For the text-containing cell, return its midpoint in (X, Y) coordinate format. 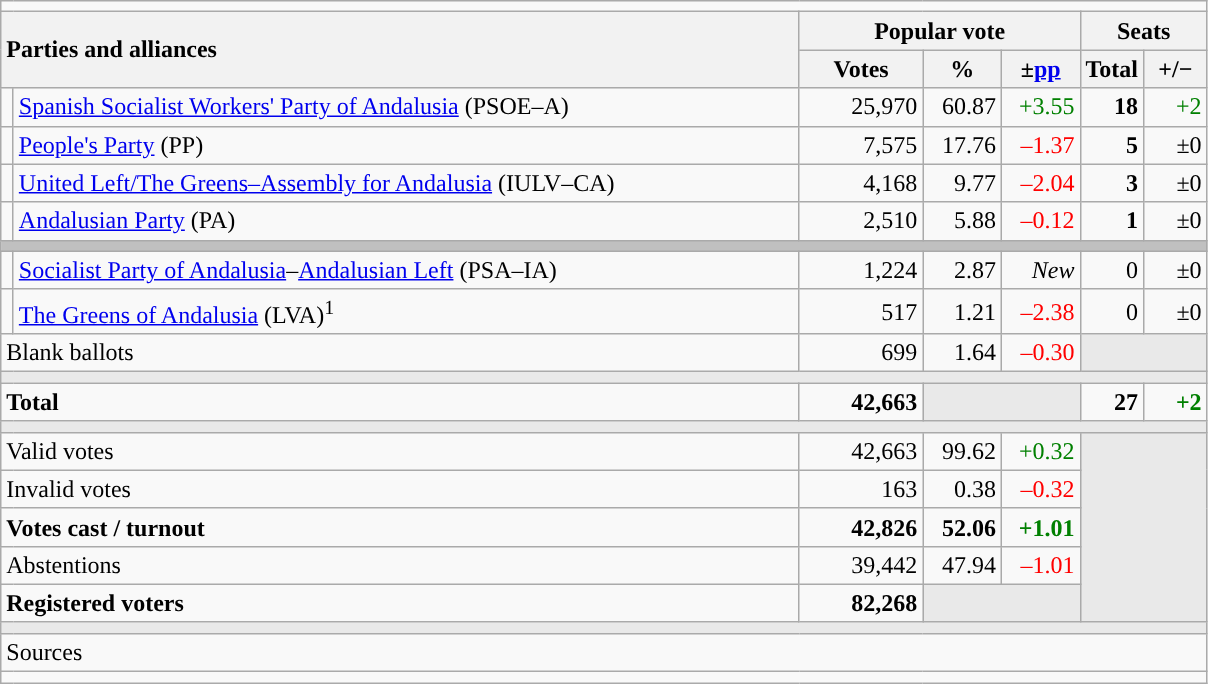
Blank ballots (400, 353)
1.21 (962, 312)
+/− (1176, 69)
27 (1112, 402)
–1.37 (1040, 145)
–0.30 (1040, 353)
–0.32 (1040, 489)
7,575 (861, 145)
+3.55 (1040, 107)
1 (1112, 221)
42,826 (861, 527)
Seats (1144, 31)
163 (861, 489)
–1.01 (1040, 565)
517 (861, 312)
18 (1112, 107)
Registered voters (400, 603)
47.94 (962, 565)
Socialist Party of Andalusia–Andalusian Left (PSA–IA) (406, 270)
People's Party (PP) (406, 145)
1.64 (962, 353)
% (962, 69)
United Left/The Greens–Assembly for Andalusia (IULV–CA) (406, 183)
1,224 (861, 270)
4,168 (861, 183)
±pp (1040, 69)
Spanish Socialist Workers' Party of Andalusia (PSOE–A) (406, 107)
5 (1112, 145)
0.38 (962, 489)
99.62 (962, 451)
82,268 (861, 603)
2,510 (861, 221)
Invalid votes (400, 489)
Valid votes (400, 451)
Sources (604, 652)
Abstentions (400, 565)
Popular vote (940, 31)
Votes cast / turnout (400, 527)
60.87 (962, 107)
39,442 (861, 565)
5.88 (962, 221)
Andalusian Party (PA) (406, 221)
New (1040, 270)
3 (1112, 183)
+0.32 (1040, 451)
17.76 (962, 145)
52.06 (962, 527)
The Greens of Andalusia (LVA)1 (406, 312)
Parties and alliances (400, 50)
9.77 (962, 183)
25,970 (861, 107)
+1.01 (1040, 527)
2.87 (962, 270)
–2.04 (1040, 183)
–0.12 (1040, 221)
699 (861, 353)
–2.38 (1040, 312)
Votes (861, 69)
